For the text-containing cell, return its midpoint in (x, y) coordinate format. 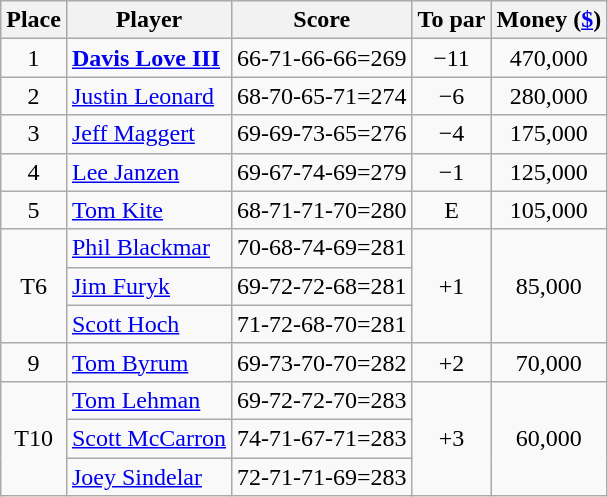
T6 (34, 286)
T10 (34, 438)
69-69-73-65=276 (322, 134)
470,000 (549, 58)
Davis Love III (148, 58)
280,000 (549, 96)
Jim Furyk (148, 286)
Justin Leonard (148, 96)
68-70-65-71=274 (322, 96)
3 (34, 134)
E (452, 210)
Lee Janzen (148, 172)
−1 (452, 172)
+3 (452, 438)
Jeff Maggert (148, 134)
69-72-72-68=281 (322, 286)
Tom Lehman (148, 400)
69-67-74-69=279 (322, 172)
68-71-71-70=280 (322, 210)
1 (34, 58)
69-73-70-70=282 (322, 362)
72-71-71-69=283 (322, 477)
2 (34, 96)
Place (34, 20)
+2 (452, 362)
Player (148, 20)
85,000 (549, 286)
Tom Kite (148, 210)
175,000 (549, 134)
+1 (452, 286)
−6 (452, 96)
Joey Sindelar (148, 477)
74-71-67-71=283 (322, 438)
Score (322, 20)
66-71-66-66=269 (322, 58)
69-72-72-70=283 (322, 400)
105,000 (549, 210)
70,000 (549, 362)
9 (34, 362)
71-72-68-70=281 (322, 324)
Scott Hoch (148, 324)
Tom Byrum (148, 362)
Scott McCarron (148, 438)
60,000 (549, 438)
125,000 (549, 172)
Phil Blackmar (148, 248)
4 (34, 172)
−4 (452, 134)
−11 (452, 58)
To par (452, 20)
5 (34, 210)
70-68-74-69=281 (322, 248)
Money ($) (549, 20)
